From the cell containing the given text, extract its center point as [x, y] coordinate. 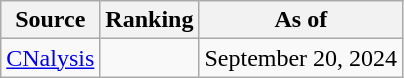
Ranking [150, 20]
Source [50, 20]
CNalysis [50, 58]
As of [301, 20]
September 20, 2024 [301, 58]
